From the cell containing the given text, extract its center point as [X, Y] coordinate. 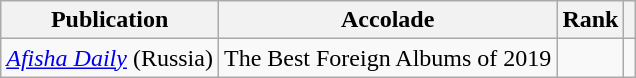
Publication [110, 20]
Rank [590, 20]
The Best Foreign Albums of 2019 [387, 58]
Afisha Daily (Russia) [110, 58]
Accolade [387, 20]
